Output the (x, y) coordinate of the center of the cell containing the given text.  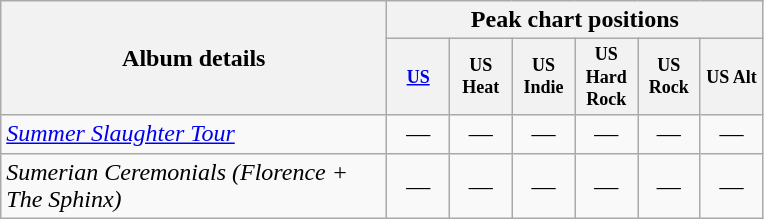
Album details (194, 58)
US Rock (670, 77)
Peak chart positions (575, 20)
US Heat (480, 77)
Summer Slaughter Tour (194, 134)
US (418, 77)
Sumerian Ceremonials (Florence + The Sphinx) (194, 186)
US Indie (544, 77)
US Alt (732, 77)
US Hard Rock (606, 77)
